For the text-containing cell, return its midpoint in (x, y) coordinate format. 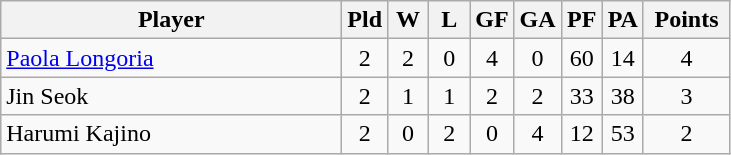
Harumi Kajino (172, 134)
GF (492, 20)
53 (622, 134)
60 (582, 58)
Player (172, 20)
W (408, 20)
14 (622, 58)
38 (622, 96)
GA (538, 20)
3 (686, 96)
PF (582, 20)
Paola Longoria (172, 58)
L (450, 20)
33 (582, 96)
PA (622, 20)
Pld (365, 20)
12 (582, 134)
Jin Seok (172, 96)
Points (686, 20)
